Output the (X, Y) coordinate of the center of the cell containing the given text.  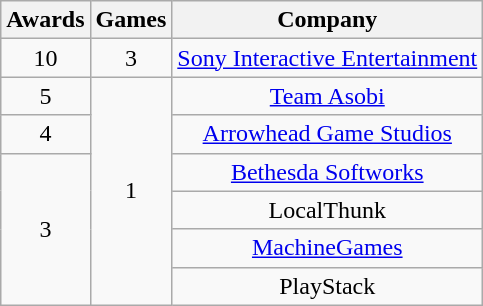
Awards (46, 20)
Sony Interactive Entertainment (328, 58)
Bethesda Softworks (328, 172)
LocalThunk (328, 210)
5 (46, 96)
PlayStack (328, 286)
Team Asobi (328, 96)
Company (328, 20)
Arrowhead Game Studios (328, 134)
Games (131, 20)
MachineGames (328, 248)
1 (131, 191)
10 (46, 58)
4 (46, 134)
